Identify which cell holds the provided text, then report its (X, Y) central coordinate. 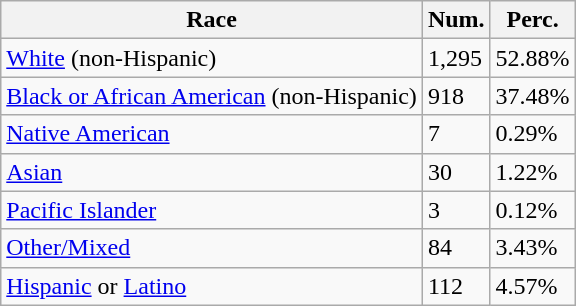
3 (456, 210)
4.57% (532, 286)
Native American (212, 134)
0.12% (532, 210)
Pacific Islander (212, 210)
37.48% (532, 96)
White (non-Hispanic) (212, 58)
Perc. (532, 20)
Hispanic or Latino (212, 286)
112 (456, 286)
Other/Mixed (212, 248)
Num. (456, 20)
Black or African American (non-Hispanic) (212, 96)
3.43% (532, 248)
52.88% (532, 58)
1,295 (456, 58)
30 (456, 172)
918 (456, 96)
Asian (212, 172)
Race (212, 20)
84 (456, 248)
1.22% (532, 172)
0.29% (532, 134)
7 (456, 134)
